Detect which cell encompasses the target text, then output its [x, y] center coordinate. 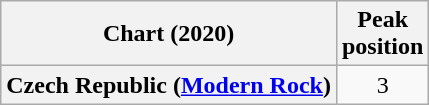
3 [382, 85]
Peakposition [382, 34]
Chart (2020) [169, 34]
Czech Republic (Modern Rock) [169, 85]
